Detect which cell encompasses the target text, then output its [x, y] center coordinate. 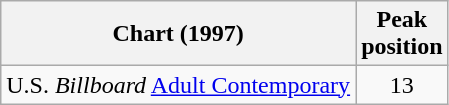
U.S. Billboard Adult Contemporary [178, 85]
Chart (1997) [178, 34]
Peakposition [402, 34]
13 [402, 85]
